Detect which cell encompasses the target text, then output its (x, y) center coordinate. 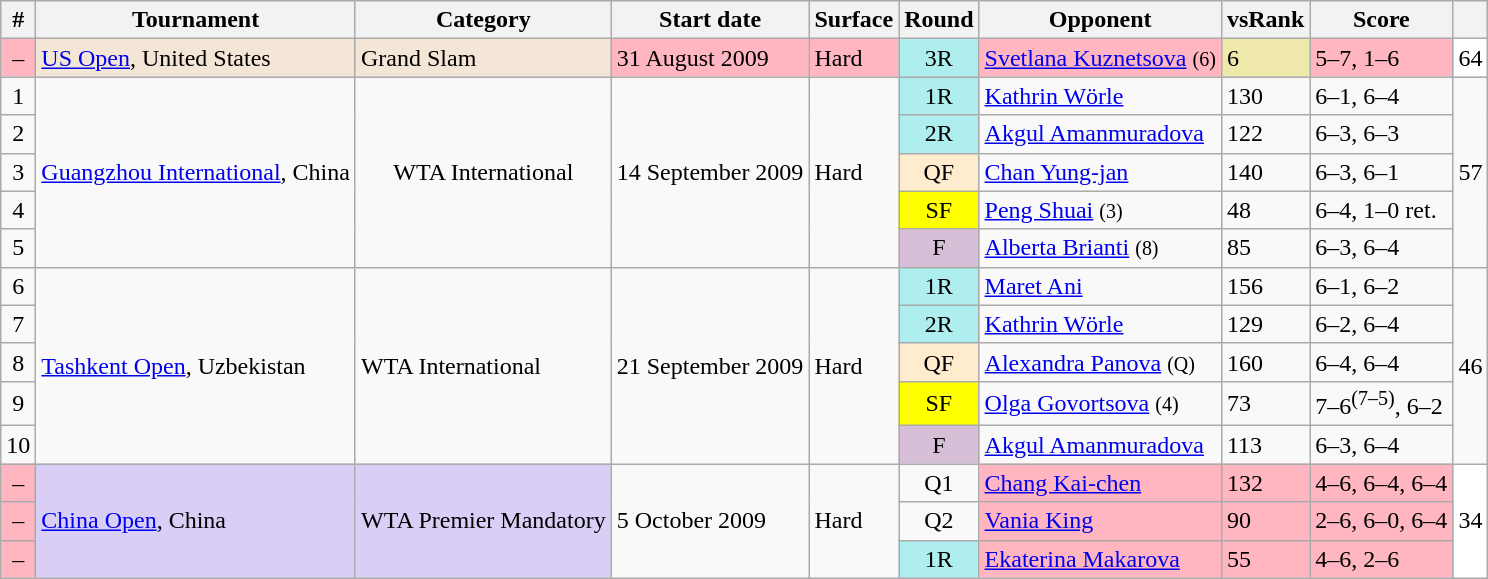
Ekaterina Makarova (1100, 559)
156 (1265, 286)
Q1 (939, 483)
2–6, 6–0, 6–4 (1382, 521)
Chan Yung-jan (1100, 172)
US Open, United States (196, 58)
Tournament (196, 20)
WTA Premier Mandatory (483, 521)
129 (1265, 324)
6–3, 6–1 (1382, 172)
5 (18, 248)
6–4, 6–4 (1382, 362)
Category (483, 20)
48 (1265, 210)
Score (1382, 20)
Olga Govortsova (4) (1100, 404)
122 (1265, 134)
140 (1265, 172)
10 (18, 445)
Surface (854, 20)
7 (18, 324)
Alberta Brianti (8) (1100, 248)
Tashkent Open, Uzbekistan (196, 366)
6–2, 6–4 (1382, 324)
46 (1470, 366)
Start date (710, 20)
85 (1265, 248)
90 (1265, 521)
57 (1470, 172)
Alexandra Panova (Q) (1100, 362)
34 (1470, 521)
vsRank (1265, 20)
Guangzhou International, China (196, 172)
64 (1470, 58)
3 (18, 172)
31 August 2009 (710, 58)
Opponent (1100, 20)
130 (1265, 96)
# (18, 20)
3R (939, 58)
8 (18, 362)
Chang Kai-chen (1100, 483)
4–6, 2–6 (1382, 559)
2 (18, 134)
113 (1265, 445)
73 (1265, 404)
9 (18, 404)
6–4, 1–0 ret. (1382, 210)
Grand Slam (483, 58)
55 (1265, 559)
Vania King (1100, 521)
160 (1265, 362)
4 (18, 210)
Q2 (939, 521)
5–7, 1–6 (1382, 58)
Round (939, 20)
Svetlana Kuznetsova (6) (1100, 58)
1 (18, 96)
Peng Shuai (3) (1100, 210)
5 October 2009 (710, 521)
Maret Ani (1100, 286)
China Open, China (196, 521)
6–1, 6–4 (1382, 96)
6–3, 6–3 (1382, 134)
6–1, 6–2 (1382, 286)
4–6, 6–4, 6–4 (1382, 483)
132 (1265, 483)
7–6(7–5), 6–2 (1382, 404)
14 September 2009 (710, 172)
21 September 2009 (710, 366)
